Determine the [x, y] coordinate at the center of the cell enclosing the given text.  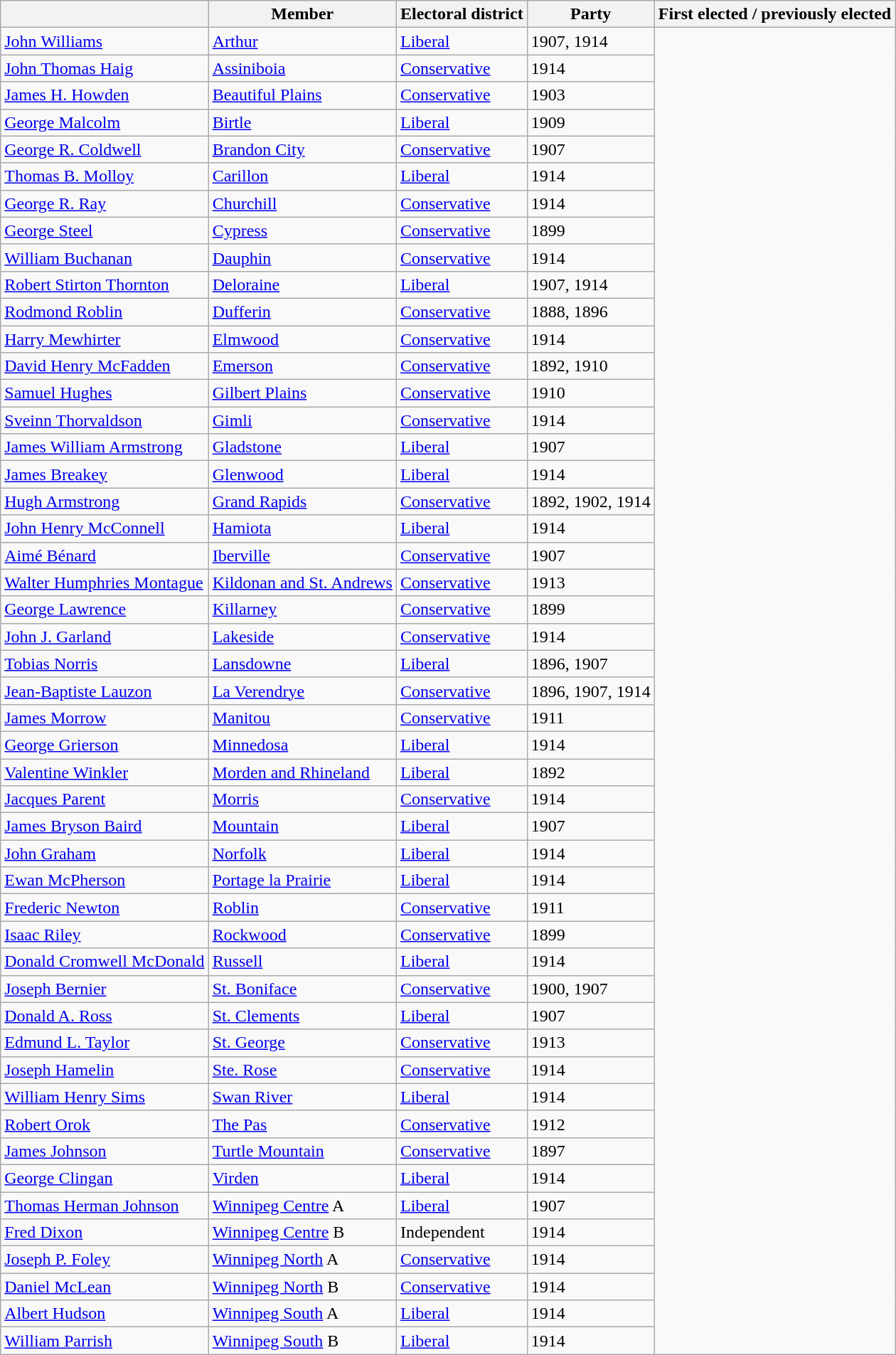
John Graham [105, 854]
Morris [302, 799]
William Parrish [105, 1341]
Turtle Mountain [302, 1151]
Electoral district [462, 14]
James Johnson [105, 1151]
Jacques Parent [105, 799]
Carillon [302, 176]
Daniel McLean [105, 1287]
Iberville [302, 556]
Joseph Hamelin [105, 1070]
George Lawrence [105, 610]
Elmwood [302, 339]
George R. Ray [105, 203]
Winnipeg South B [302, 1341]
Ste. Rose [302, 1070]
John Henry McConnell [105, 528]
Robert Orok [105, 1124]
Edmund L. Taylor [105, 1043]
Dauphin [302, 257]
Arthur [302, 41]
Brandon City [302, 149]
Russell [302, 962]
Emerson [302, 366]
Donald Cromwell McDonald [105, 962]
1892, 1910 [590, 366]
Thomas B. Molloy [105, 176]
John Thomas Haig [105, 68]
St. George [302, 1043]
James Morrow [105, 718]
Ewan McPherson [105, 881]
Mountain [302, 827]
George R. Coldwell [105, 149]
Isaac Riley [105, 935]
Member [302, 14]
Virden [302, 1178]
Hugh Armstrong [105, 501]
Joseph Bernier [105, 989]
Robert Stirton Thornton [105, 285]
Valentine Winkler [105, 772]
Beautiful Plains [302, 95]
Samuel Hughes [105, 393]
William Henry Sims [105, 1097]
Jean-Baptiste Lauzon [105, 691]
First elected / previously elected [775, 14]
Joseph P. Foley [105, 1260]
1897 [590, 1151]
James H. Howden [105, 95]
John J. Garland [105, 637]
Rockwood [302, 935]
Dufferin [302, 312]
Albert Hudson [105, 1314]
Independent [462, 1233]
1912 [590, 1124]
Assiniboia [302, 68]
Gladstone [302, 447]
Sveinn Thorvaldson [105, 420]
Hamiota [302, 528]
Birtle [302, 122]
George Clingan [105, 1178]
Grand Rapids [302, 501]
Minnedosa [302, 745]
Party [590, 14]
James Bryson Baird [105, 827]
Donald A. Ross [105, 1016]
1910 [590, 393]
1896, 1907, 1914 [590, 691]
Walter Humphries Montague [105, 583]
St. Clements [302, 1016]
George Malcolm [105, 122]
Winnipeg Centre A [302, 1206]
Harry Mewhirter [105, 339]
Gilbert Plains [302, 393]
Lansdowne [302, 664]
Glenwood [302, 474]
George Grierson [105, 745]
William Buchanan [105, 257]
James William Armstrong [105, 447]
1909 [590, 122]
Winnipeg South A [302, 1314]
Roblin [302, 908]
David Henry McFadden [105, 366]
St. Boniface [302, 989]
The Pas [302, 1124]
1888, 1896 [590, 312]
Rodmond Roblin [105, 312]
1896, 1907 [590, 664]
Thomas Herman Johnson [105, 1206]
James Breakey [105, 474]
Winnipeg North B [302, 1287]
Cypress [302, 230]
Manitou [302, 718]
Fred Dixon [105, 1233]
Morden and Rhineland [302, 772]
Winnipeg Centre B [302, 1233]
Kildonan and St. Andrews [302, 583]
La Verendrye [302, 691]
Frederic Newton [105, 908]
John Williams [105, 41]
1892, 1902, 1914 [590, 501]
1900, 1907 [590, 989]
Churchill [302, 203]
1903 [590, 95]
Aimé Bénard [105, 556]
Killarney [302, 610]
1892 [590, 772]
George Steel [105, 230]
Swan River [302, 1097]
Portage la Prairie [302, 881]
Deloraine [302, 285]
Gimli [302, 420]
Tobias Norris [105, 664]
Norfolk [302, 854]
Winnipeg North A [302, 1260]
Lakeside [302, 637]
